Return (x, y) of the center of cell containing provided text 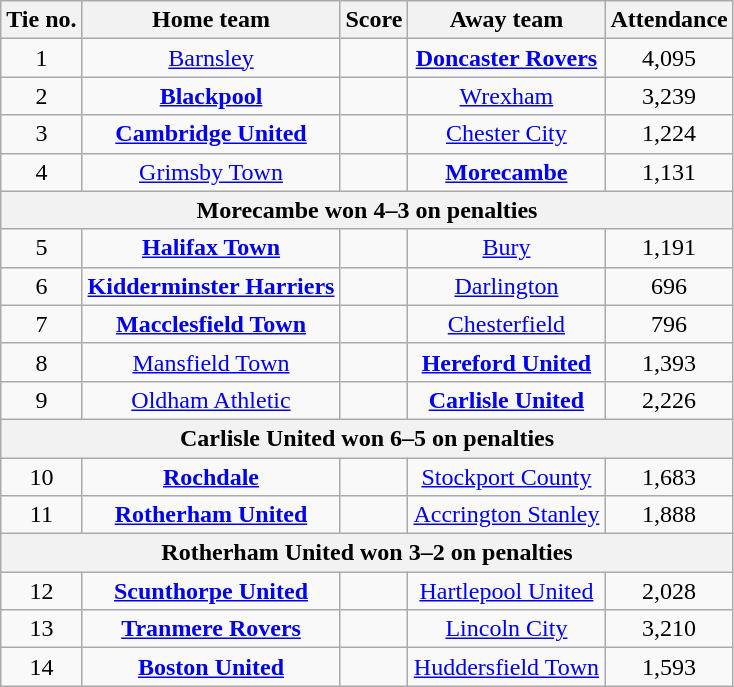
Bury (506, 248)
1,393 (669, 362)
Rotherham United (211, 515)
1,131 (669, 172)
Accrington Stanley (506, 515)
Score (374, 20)
4,095 (669, 58)
Carlisle United won 6–5 on penalties (368, 438)
1,191 (669, 248)
9 (42, 400)
3,239 (669, 96)
Macclesfield Town (211, 324)
3,210 (669, 629)
10 (42, 477)
Kidderminster Harriers (211, 286)
Barnsley (211, 58)
Chester City (506, 134)
Morecambe won 4–3 on penalties (368, 210)
Huddersfield Town (506, 667)
Darlington (506, 286)
Rochdale (211, 477)
2 (42, 96)
2,028 (669, 591)
Away team (506, 20)
Scunthorpe United (211, 591)
3 (42, 134)
8 (42, 362)
7 (42, 324)
Hartlepool United (506, 591)
1,683 (669, 477)
Wrexham (506, 96)
Halifax Town (211, 248)
14 (42, 667)
Boston United (211, 667)
Tranmere Rovers (211, 629)
5 (42, 248)
4 (42, 172)
Mansfield Town (211, 362)
Cambridge United (211, 134)
13 (42, 629)
Morecambe (506, 172)
1,888 (669, 515)
Grimsby Town (211, 172)
6 (42, 286)
Stockport County (506, 477)
1,224 (669, 134)
1,593 (669, 667)
Tie no. (42, 20)
1 (42, 58)
Blackpool (211, 96)
696 (669, 286)
Lincoln City (506, 629)
Home team (211, 20)
Oldham Athletic (211, 400)
Doncaster Rovers (506, 58)
Chesterfield (506, 324)
Hereford United (506, 362)
2,226 (669, 400)
796 (669, 324)
Attendance (669, 20)
Rotherham United won 3–2 on penalties (368, 553)
11 (42, 515)
Carlisle United (506, 400)
12 (42, 591)
